From the cell containing the given text, extract its center point as (X, Y) coordinate. 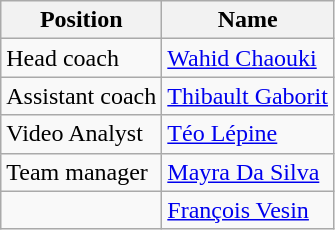
Thibault Gaborit (248, 96)
Position (82, 20)
Téo Lépine (248, 134)
Head coach (82, 58)
Wahid Chaouki (248, 58)
Team manager (82, 172)
François Vesin (248, 210)
Video Analyst (82, 134)
Assistant coach (82, 96)
Name (248, 20)
Mayra Da Silva (248, 172)
